Capture the cell that displays the provided text and extract its (X, Y) central coordinate. 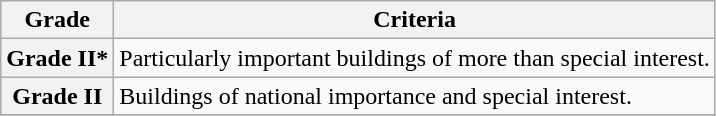
Buildings of national importance and special interest. (415, 96)
Particularly important buildings of more than special interest. (415, 58)
Grade II (58, 96)
Grade (58, 20)
Criteria (415, 20)
Grade II* (58, 58)
